Identify which cell holds the provided text, then report its (x, y) central coordinate. 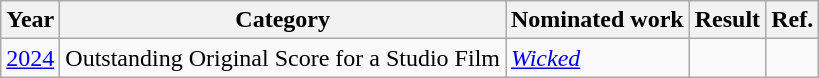
Year (30, 20)
Category (283, 20)
Wicked (598, 58)
Ref. (792, 20)
Result (727, 20)
Outstanding Original Score for a Studio Film (283, 58)
2024 (30, 58)
Nominated work (598, 20)
